Return [x, y] of the center of cell containing provided text 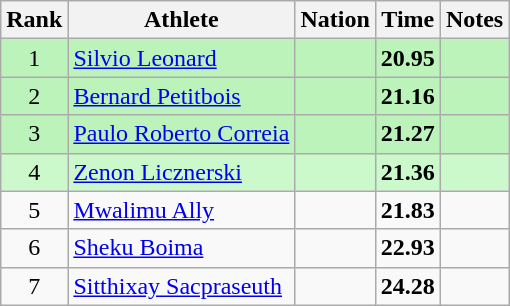
Sheku Boima [182, 248]
3 [34, 134]
20.95 [408, 58]
24.28 [408, 286]
Mwalimu Ally [182, 210]
Silvio Leonard [182, 58]
7 [34, 286]
21.27 [408, 134]
2 [34, 96]
6 [34, 248]
Rank [34, 20]
Notes [474, 20]
4 [34, 172]
Time [408, 20]
5 [34, 210]
Bernard Petitbois [182, 96]
Paulo Roberto Correia [182, 134]
21.83 [408, 210]
Zenon Licznerski [182, 172]
22.93 [408, 248]
Athlete [182, 20]
21.16 [408, 96]
21.36 [408, 172]
1 [34, 58]
Nation [335, 20]
Sitthixay Sacpraseuth [182, 286]
